Capture the cell that displays the provided text and extract its (X, Y) central coordinate. 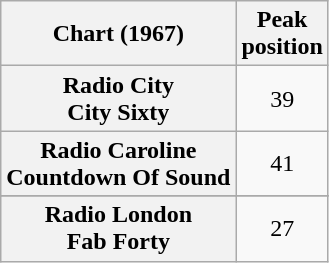
Chart (1967) (118, 34)
39 (282, 98)
27 (282, 228)
41 (282, 164)
Radio London Fab Forty (118, 228)
Peakposition (282, 34)
Radio Caroline Countdown Of Sound (118, 164)
Radio City City Sixty (118, 98)
